Search for the cell housing the specified text and yield its [X, Y] center coordinate. 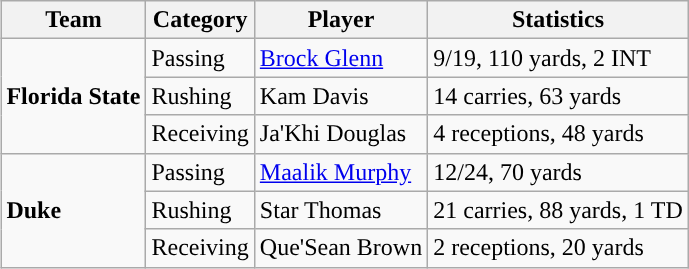
Category [200, 20]
Statistics [558, 20]
2 receptions, 20 yards [558, 248]
21 carries, 88 yards, 1 TD [558, 210]
Team [74, 20]
Que'Sean Brown [340, 248]
Duke [74, 210]
12/24, 70 yards [558, 172]
Star Thomas [340, 210]
9/19, 110 yards, 2 INT [558, 58]
Kam Davis [340, 96]
Brock Glenn [340, 58]
Florida State [74, 96]
Player [340, 20]
14 carries, 63 yards [558, 96]
Ja'Khi Douglas [340, 134]
4 receptions, 48 yards [558, 134]
Maalik Murphy [340, 172]
